Return (x, y) of the center of cell containing provided text 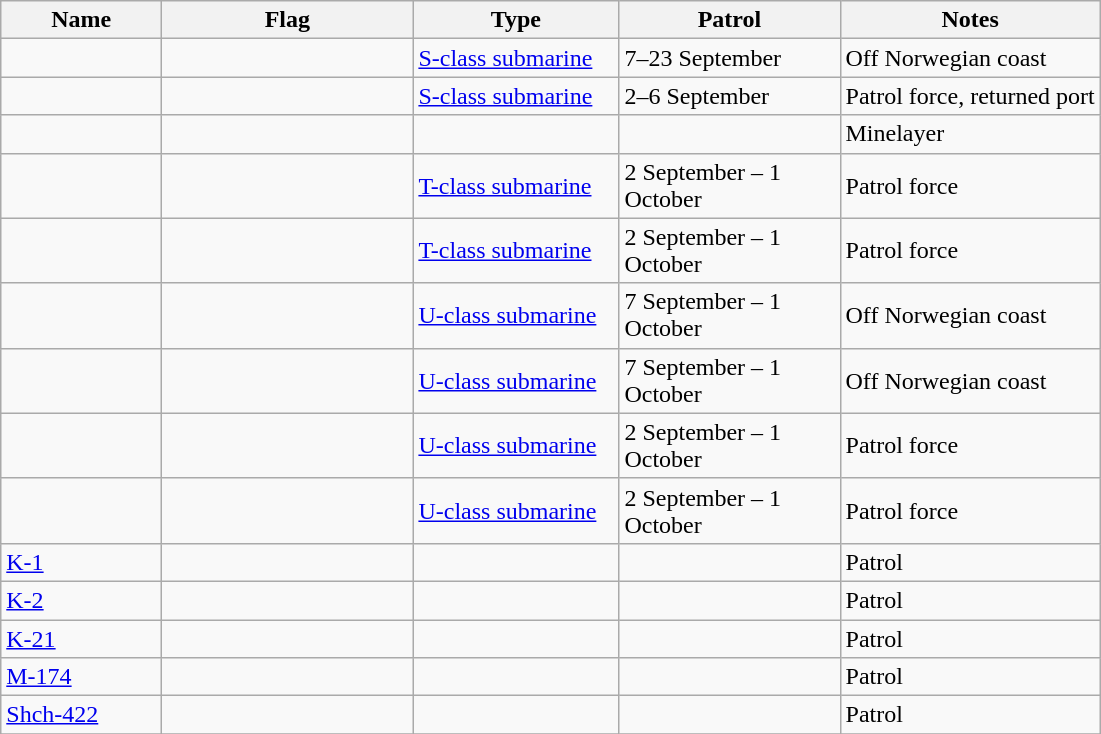
Flag (288, 20)
2–6 September (730, 96)
K-2 (82, 600)
Patrol force, returned port (970, 96)
7–23 September (730, 58)
Name (82, 20)
Type (516, 20)
Minelayer (970, 134)
M-174 (82, 677)
K-1 (82, 562)
K-21 (82, 639)
Notes (970, 20)
Shch-422 (82, 715)
